Identify which cell holds the provided text, then report its [x, y] central coordinate. 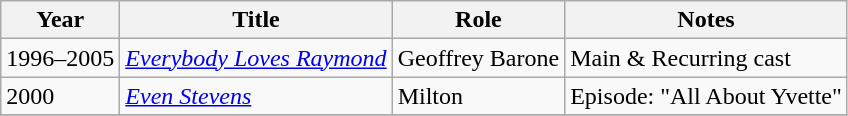
2000 [60, 96]
Notes [706, 20]
Main & Recurring cast [706, 58]
Everybody Loves Raymond [256, 58]
Title [256, 20]
Episode: "All About Yvette" [706, 96]
Milton [478, 96]
1996–2005 [60, 58]
Even Stevens [256, 96]
Geoffrey Barone [478, 58]
Role [478, 20]
Year [60, 20]
